Output the (X, Y) coordinate of the center of the cell containing the given text.  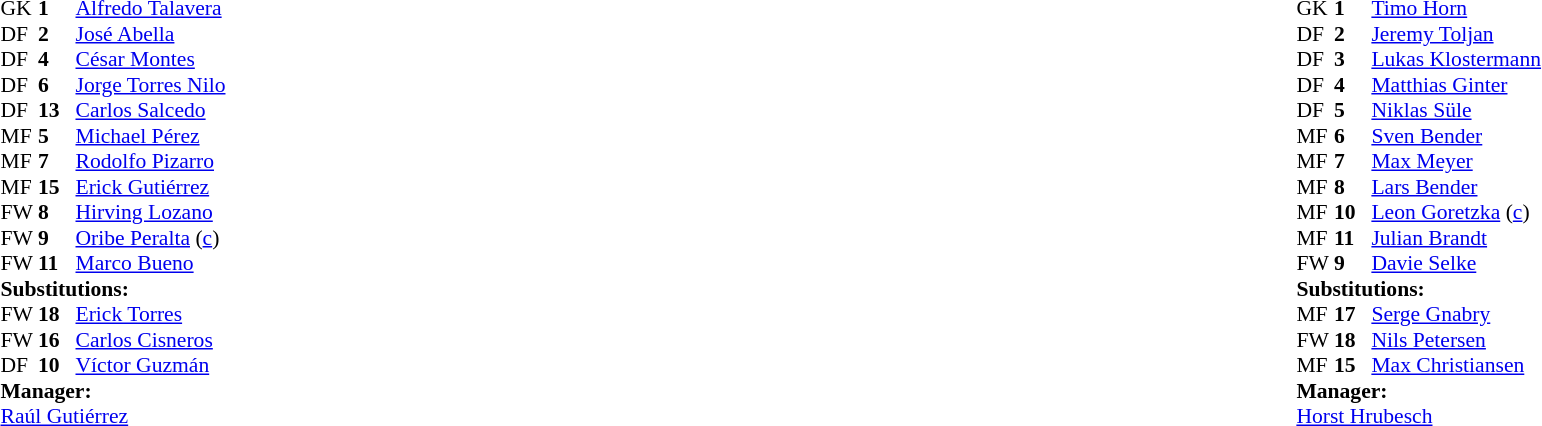
Lars Bender (1456, 187)
Carlos Cisneros (151, 340)
Sven Bender (1456, 136)
Lukas Klostermann (1456, 59)
César Montes (151, 59)
Davie Selke (1456, 263)
Marco Bueno (151, 263)
Michael Pérez (151, 136)
Julian Brandt (1456, 238)
Hirving Lozano (151, 213)
Leon Goretzka (c) (1456, 213)
3 (1353, 59)
16 (57, 340)
Rodolfo Pizarro (151, 161)
17 (1353, 315)
Matthias Ginter (1456, 85)
Jeremy Toljan (1456, 34)
Nils Petersen (1456, 340)
Oribe Peralta (c) (151, 238)
Erick Torres (151, 315)
José Abella (151, 34)
Carlos Salcedo (151, 111)
Erick Gutiérrez (151, 187)
Niklas Süle (1456, 111)
Max Christiansen (1456, 365)
Serge Gnabry (1456, 315)
13 (57, 111)
Víctor Guzmán (151, 365)
Max Meyer (1456, 161)
Jorge Torres Nilo (151, 85)
